Search for the cell housing the specified text and yield its (X, Y) center coordinate. 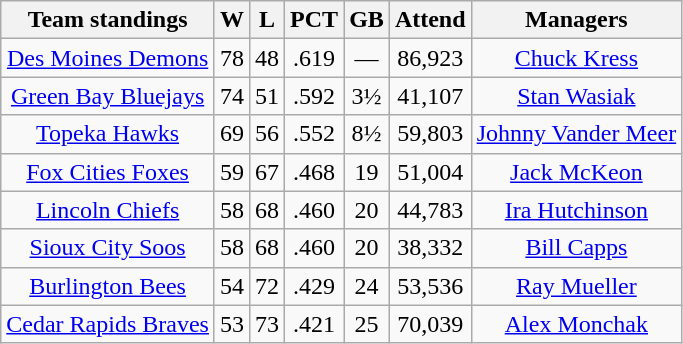
.592 (314, 96)
72 (266, 286)
54 (232, 286)
69 (232, 134)
73 (266, 324)
L (266, 20)
.619 (314, 58)
.468 (314, 172)
53 (232, 324)
59 (232, 172)
Bill Capps (576, 248)
Topeka Hawks (108, 134)
Alex Monchak (576, 324)
74 (232, 96)
78 (232, 58)
67 (266, 172)
70,039 (430, 324)
24 (367, 286)
41,107 (430, 96)
PCT (314, 20)
Chuck Kress (576, 58)
51 (266, 96)
Lincoln Chiefs (108, 210)
56 (266, 134)
Johnny Vander Meer (576, 134)
.421 (314, 324)
53,536 (430, 286)
Cedar Rapids Braves (108, 324)
59,803 (430, 134)
48 (266, 58)
GB (367, 20)
8½ (367, 134)
W (232, 20)
Fox Cities Foxes (108, 172)
Jack McKeon (576, 172)
Stan Wasiak (576, 96)
Attend (430, 20)
Managers (576, 20)
25 (367, 324)
3½ (367, 96)
— (367, 58)
Des Moines Demons (108, 58)
44,783 (430, 210)
38,332 (430, 248)
Burlington Bees (108, 286)
.552 (314, 134)
51,004 (430, 172)
.429 (314, 286)
Sioux City Soos (108, 248)
Green Bay Bluejays (108, 96)
Ira Hutchinson (576, 210)
86,923 (430, 58)
Team standings (108, 20)
19 (367, 172)
Ray Mueller (576, 286)
